For the text-containing cell, return its midpoint in [x, y] coordinate format. 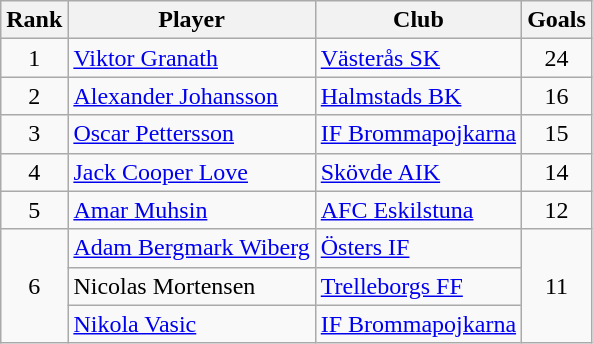
1 [34, 58]
15 [557, 134]
12 [557, 210]
Amar Muhsin [192, 210]
Skövde AIK [418, 172]
Adam Bergmark Wiberg [192, 248]
3 [34, 134]
4 [34, 172]
Västerås SK [418, 58]
Goals [557, 20]
Trelleborgs FF [418, 286]
16 [557, 96]
Nicolas Mortensen [192, 286]
6 [34, 286]
Oscar Pettersson [192, 134]
Jack Cooper Love [192, 172]
Nikola Vasic [192, 324]
Club [418, 20]
Viktor Granath [192, 58]
14 [557, 172]
2 [34, 96]
Halmstads BK [418, 96]
Alexander Johansson [192, 96]
11 [557, 286]
Östers IF [418, 248]
Rank [34, 20]
24 [557, 58]
Player [192, 20]
5 [34, 210]
AFC Eskilstuna [418, 210]
